Extract the [X, Y] coordinate from the center of the cell holding the provided text.  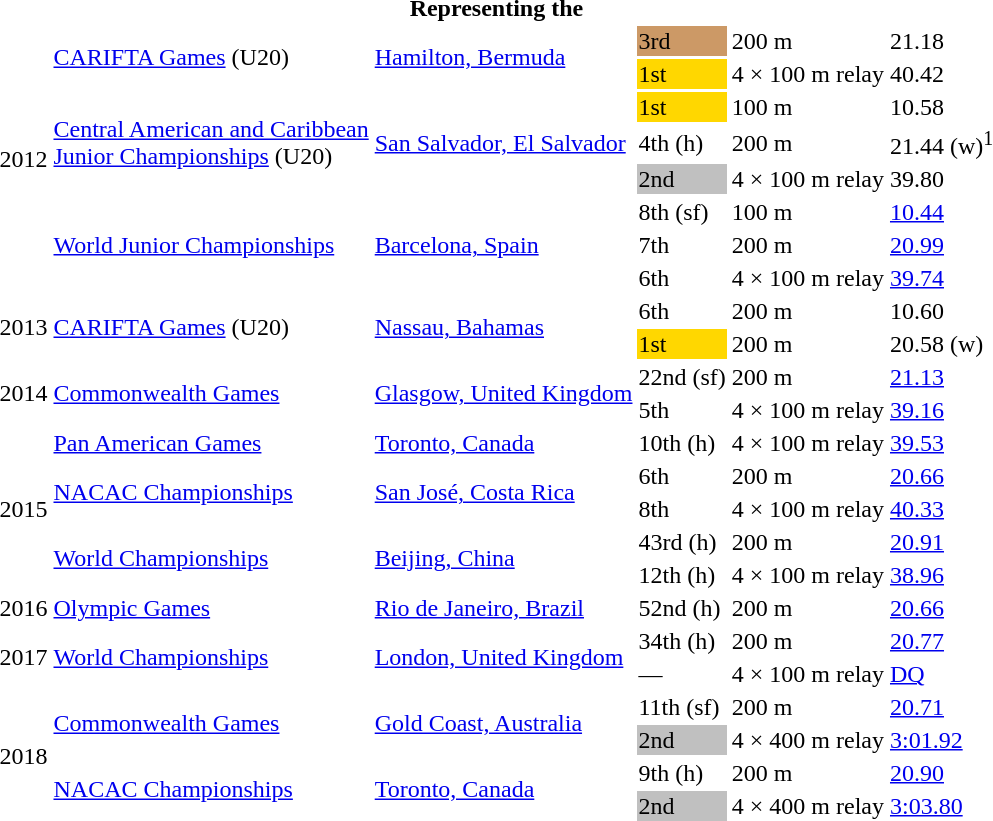
Gold Coast, Australia [504, 724]
World Junior Championships [211, 245]
Beijing, China [504, 558]
Barcelona, Spain [504, 245]
3rd [682, 41]
9th (h) [682, 773]
Olympic Games [211, 608]
8th (sf) [682, 212]
34th (h) [682, 641]
10th (h) [682, 443]
22nd (sf) [682, 377]
Central American and CaribbeanJunior Championships (U20) [211, 143]
— [682, 674]
London, United Kingdom [504, 658]
San José, Costa Rica [504, 492]
43rd (h) [682, 542]
5th [682, 410]
San Salvador, El Salvador [504, 143]
Glasgow, United Kingdom [504, 394]
11th (sf) [682, 707]
Pan American Games [211, 443]
12th (h) [682, 575]
Hamilton, Bermuda [504, 58]
Rio de Janeiro, Brazil [504, 608]
8th [682, 509]
Nassau, Bahamas [504, 328]
4th (h) [682, 143]
7th [682, 245]
52nd (h) [682, 608]
